From the cell containing the given text, extract its center point as (X, Y) coordinate. 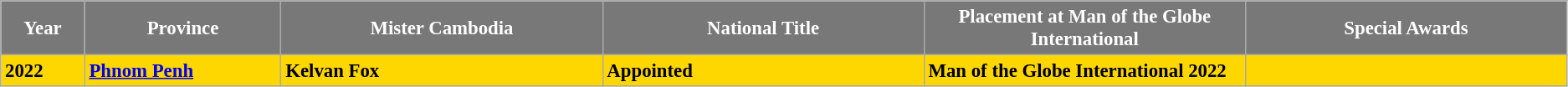
Special Awards (1406, 28)
Year (43, 28)
Placement at Man of the Globe International (1084, 28)
2022 (43, 71)
Province (182, 28)
Mister Cambodia (442, 28)
Phnom Penh (182, 71)
Man of the Globe International 2022 (1084, 71)
Kelvan Fox (442, 71)
National Title (763, 28)
Appointed (763, 71)
